Identify which cell holds the provided text, then report its [x, y] central coordinate. 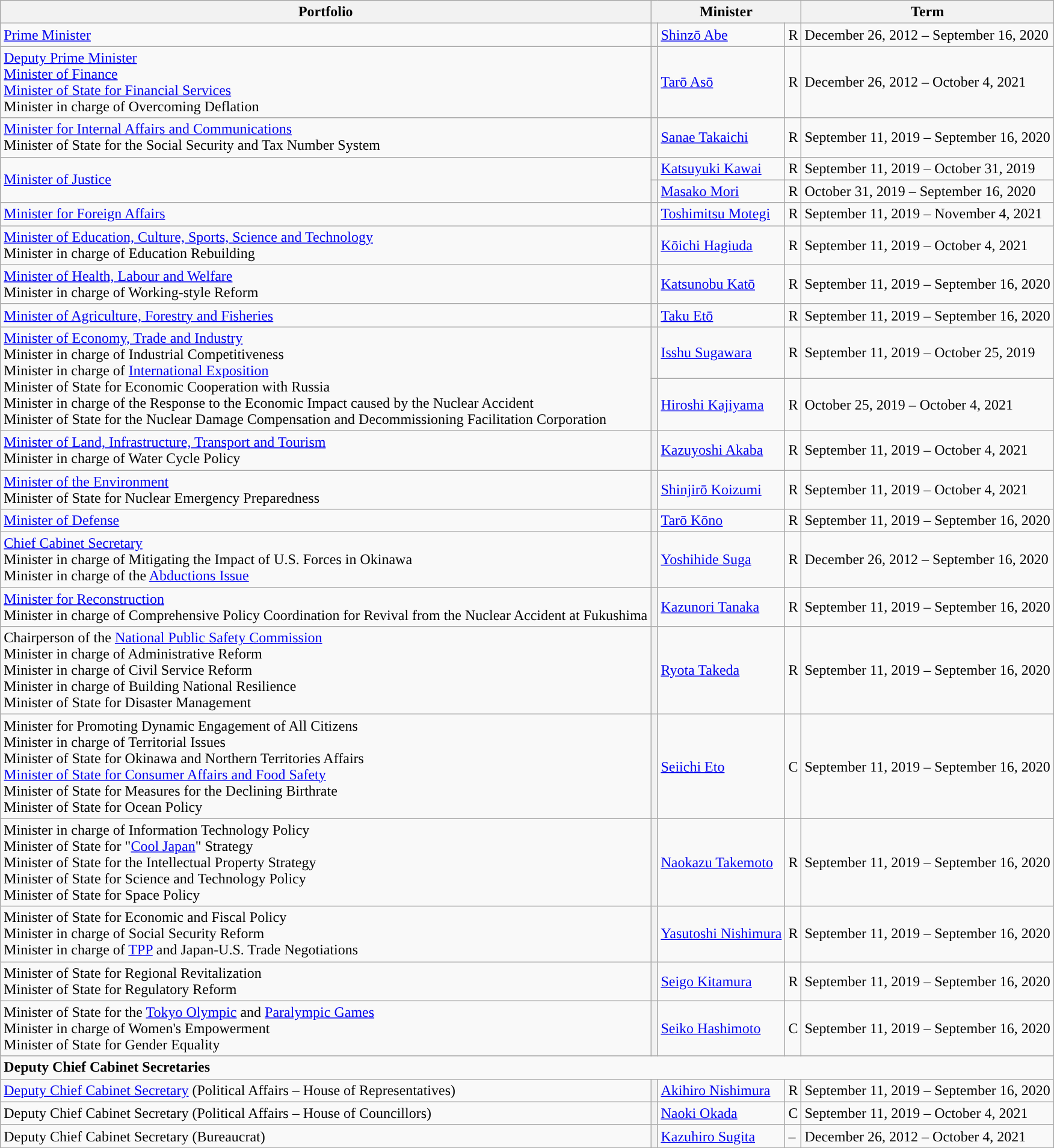
Deputy Chief Cabinet Secretary (Bureaucrat) [326, 1136]
Minister of Education, Culture, Sports, Science and TechnologyMinister in charge of Education Rebuilding [326, 245]
September 11, 2019 – October 25, 2019 [928, 352]
Seiko Hashimoto [721, 1028]
Kazuhiro Sugita [721, 1136]
Minister of Land, Infrastructure, Transport and TourismMinister in charge of Water Cycle Policy [326, 450]
Minister for Internal Affairs and CommunicationsMinister of State for the Social Security and Tax Number System [326, 137]
Hiroshi Kajiyama [721, 405]
Isshu Sugawara [721, 352]
Minister for ReconstructionMinister in charge of Comprehensive Policy Coordination for Revival from the Nuclear Accident at Fukushima [326, 607]
Katsunobu Katō [721, 284]
Shinjirō Koizumi [721, 490]
Minister of Agriculture, Forestry and Fisheries [326, 315]
Minister of State for the Tokyo Olympic and Paralympic GamesMinister in charge of Women's EmpowermentMinister of State for Gender Equality [326, 1028]
Deputy Chief Cabinet Secretaries [527, 1067]
Seigo Kitamura [721, 981]
Toshimitsu Motegi [721, 214]
Yoshihide Suga [721, 560]
Kazuyoshi Akaba [721, 450]
October 25, 2019 – October 4, 2021 [928, 405]
Kazunori Tanaka [721, 607]
Minister of State for Regional RevitalizationMinister of State for Regulatory Reform [326, 981]
Term [928, 12]
Chief Cabinet SecretaryMinister in charge of Mitigating the Impact of U.S. Forces in OkinawaMinister in charge of the Abductions Issue [326, 560]
Minister [726, 12]
Taku Etō [721, 315]
Minister of Justice [326, 180]
Prime Minister [326, 35]
September 11, 2019 – November 4, 2021 [928, 214]
Shinzō Abe [721, 35]
Ryota Takeda [721, 671]
Deputy Chief Cabinet Secretary (Political Affairs – House of Representatives) [326, 1090]
September 11, 2019 – October 31, 2019 [928, 168]
Yasutoshi Nishimura [721, 934]
Seiichi Eto [721, 766]
Deputy Chief Cabinet Secretary (Political Affairs – House of Councillors) [326, 1113]
Naokazu Takemoto [721, 862]
Masako Mori [721, 191]
Kōichi Hagiuda [721, 245]
October 31, 2019 – September 16, 2020 [928, 191]
Deputy Prime MinisterMinister of FinanceMinister of State for Financial ServicesMinister in charge of Overcoming Deflation [326, 82]
– [793, 1136]
Naoki Okada [721, 1113]
Minister of the EnvironmentMinister of State for Nuclear Emergency Preparedness [326, 490]
Katsuyuki Kawai [721, 168]
Akihiro Nishimura [721, 1090]
Minister of Defense [326, 521]
Minister of Health, Labour and WelfareMinister in charge of Working-style Reform [326, 284]
Minister for Foreign Affairs [326, 214]
Tarō Asō [721, 82]
Tarō Kōno [721, 521]
Portfolio [326, 12]
Sanae Takaichi [721, 137]
